Find where the given text appears and provide that cell's center as [x, y] coordinate. 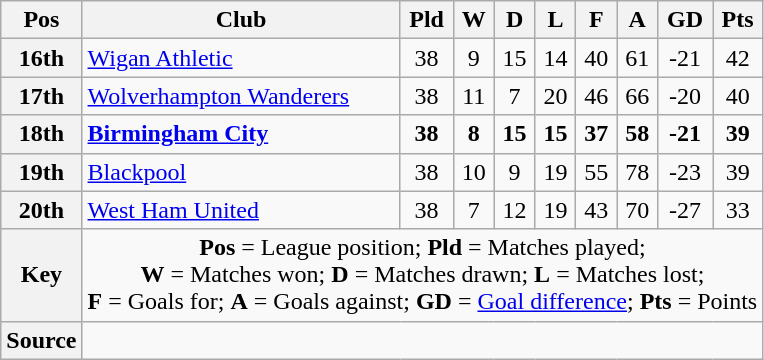
58 [638, 134]
Key [42, 275]
A [638, 20]
8 [474, 134]
37 [596, 134]
43 [596, 210]
-23 [686, 172]
66 [638, 96]
West Ham United [241, 210]
16th [42, 58]
61 [638, 58]
12 [514, 210]
42 [737, 58]
20 [556, 96]
GD [686, 20]
46 [596, 96]
14 [556, 58]
F [596, 20]
Pos [42, 20]
Pld [426, 20]
Birmingham City [241, 134]
Wolverhampton Wanderers [241, 96]
Pts [737, 20]
L [556, 20]
20th [42, 210]
Source [42, 340]
-20 [686, 96]
11 [474, 96]
17th [42, 96]
19th [42, 172]
70 [638, 210]
55 [596, 172]
78 [638, 172]
Club [241, 20]
Wigan Athletic [241, 58]
-27 [686, 210]
W [474, 20]
18th [42, 134]
10 [474, 172]
Blackpool [241, 172]
33 [737, 210]
D [514, 20]
